Pinpoint the cell where the given text exists, returning its (x, y) midpoint coordinate. 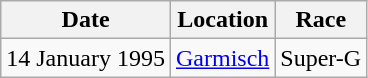
Race (321, 20)
14 January 1995 (86, 58)
Super-G (321, 58)
Location (222, 20)
Garmisch (222, 58)
Date (86, 20)
